For the text-containing cell, return its midpoint in (X, Y) coordinate format. 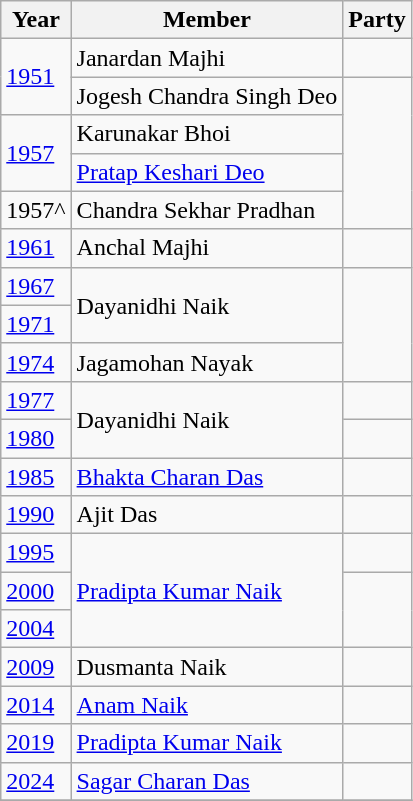
Year (36, 20)
1995 (36, 553)
Anchal Majhi (207, 248)
1951 (36, 77)
Jogesh Chandra Singh Deo (207, 96)
1980 (36, 438)
Dusmanta Naik (207, 667)
2000 (36, 591)
Party (377, 20)
1977 (36, 400)
2009 (36, 667)
1961 (36, 248)
1985 (36, 477)
Bhakta Charan Das (207, 477)
2004 (36, 629)
2024 (36, 781)
Sagar Charan Das (207, 781)
1957 (36, 153)
Jagamohan Nayak (207, 362)
1957^ (36, 210)
Janardan Majhi (207, 58)
Karunakar Bhoi (207, 134)
1974 (36, 362)
2014 (36, 705)
Ajit Das (207, 515)
Anam Naik (207, 705)
1990 (36, 515)
1967 (36, 286)
1971 (36, 324)
Chandra Sekhar Pradhan (207, 210)
2019 (36, 743)
Pratap Keshari Deo (207, 172)
Member (207, 20)
